Extract the (X, Y) coordinate from the center of the cell holding the provided text.  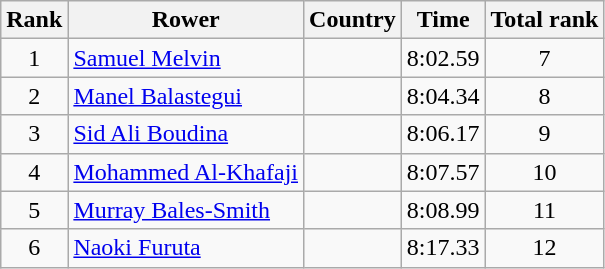
Country (353, 20)
8:08.99 (443, 210)
8 (544, 96)
Mohammed Al-Khafaji (186, 172)
3 (34, 134)
Rank (34, 20)
Naoki Furuta (186, 248)
11 (544, 210)
7 (544, 58)
8:02.59 (443, 58)
2 (34, 96)
Rower (186, 20)
8:07.57 (443, 172)
Sid Ali Boudina (186, 134)
9 (544, 134)
8:04.34 (443, 96)
Total rank (544, 20)
Samuel Melvin (186, 58)
6 (34, 248)
4 (34, 172)
Time (443, 20)
10 (544, 172)
8:17.33 (443, 248)
1 (34, 58)
8:06.17 (443, 134)
12 (544, 248)
Manel Balastegui (186, 96)
Murray Bales-Smith (186, 210)
5 (34, 210)
